Provide the [X, Y] coordinate of the cell's center where the given text is located.  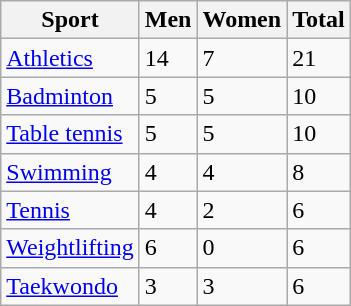
Tennis [70, 210]
8 [319, 172]
Sport [70, 20]
Men [168, 20]
Total [319, 20]
Taekwondo [70, 286]
14 [168, 58]
Table tennis [70, 134]
Weightlifting [70, 248]
Athletics [70, 58]
7 [242, 58]
Swimming [70, 172]
Women [242, 20]
21 [319, 58]
0 [242, 248]
2 [242, 210]
Badminton [70, 96]
